Find where the given text appears and provide that cell's center as [X, Y] coordinate. 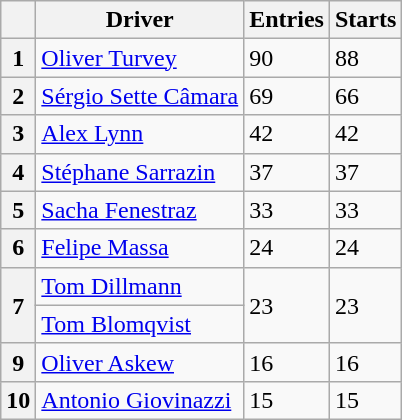
2 [18, 96]
3 [18, 134]
Oliver Askew [140, 362]
88 [365, 58]
Alex Lynn [140, 134]
Sacha Fenestraz [140, 210]
1 [18, 58]
Sérgio Sette Câmara [140, 96]
Felipe Massa [140, 248]
9 [18, 362]
Tom Dillmann [140, 286]
Tom Blomqvist [140, 324]
6 [18, 248]
Starts [365, 20]
Stéphane Sarrazin [140, 172]
7 [18, 305]
Antonio Giovinazzi [140, 400]
10 [18, 400]
Entries [287, 20]
Driver [140, 20]
4 [18, 172]
69 [287, 96]
Oliver Turvey [140, 58]
5 [18, 210]
66 [365, 96]
90 [287, 58]
